Provide the (x, y) coordinate of the cell's center where the given text is located.  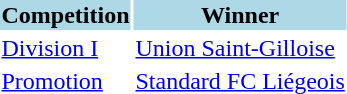
Winner (240, 15)
Division I (66, 48)
Union Saint-Gilloise (240, 48)
Competition (66, 15)
